From the cell containing the given text, extract its center point as (X, Y) coordinate. 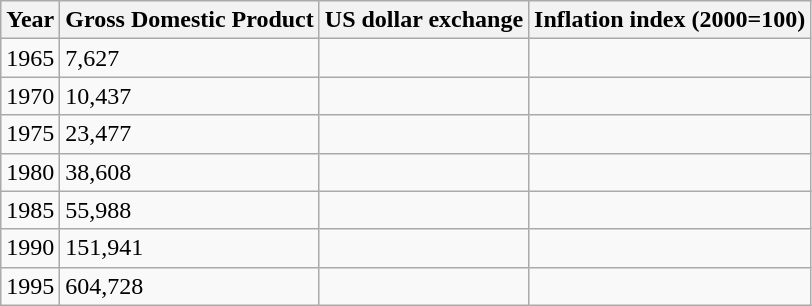
1970 (30, 96)
Inflation index (2000=100) (670, 20)
7,627 (190, 58)
151,941 (190, 248)
1965 (30, 58)
1990 (30, 248)
55,988 (190, 210)
604,728 (190, 286)
1985 (30, 210)
1975 (30, 134)
1980 (30, 172)
Gross Domestic Product (190, 20)
1995 (30, 286)
23,477 (190, 134)
38,608 (190, 172)
Year (30, 20)
US dollar exchange (424, 20)
10,437 (190, 96)
